Extract the [X, Y] coordinate from the center of the cell holding the provided text.  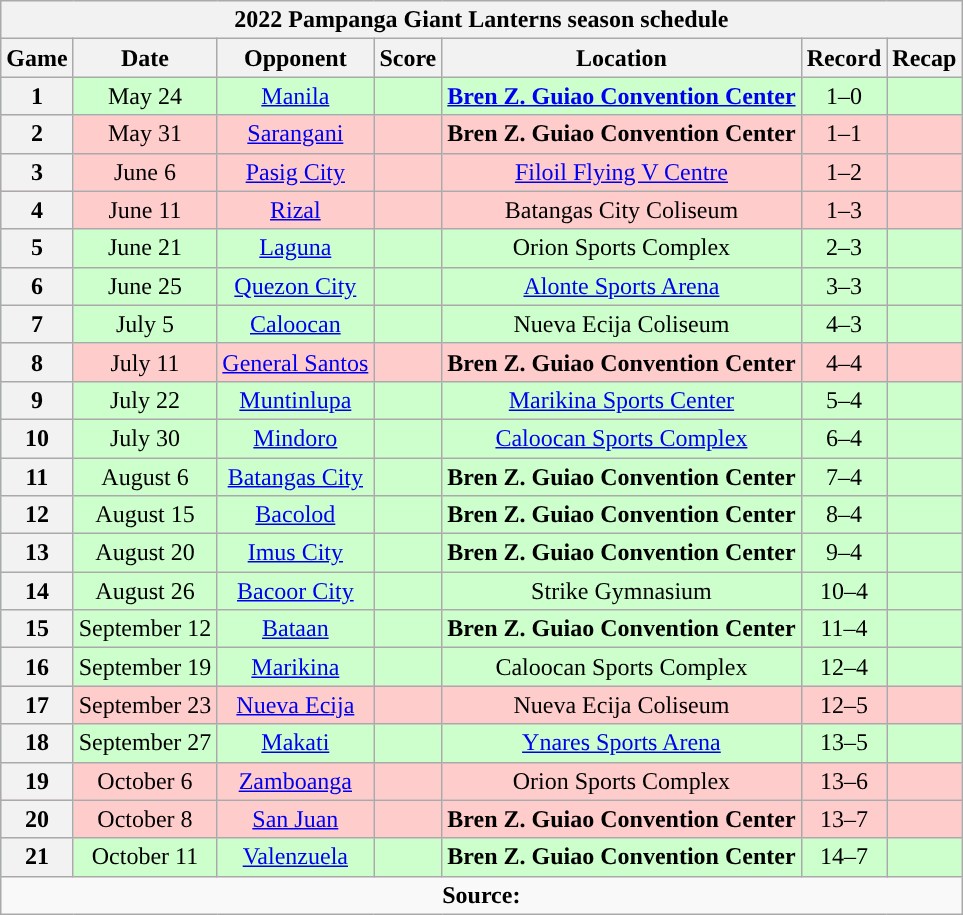
Manila [296, 96]
June 6 [145, 172]
July 5 [145, 324]
17 [37, 705]
12–5 [844, 705]
San Juan [296, 819]
Source: [482, 895]
1 [37, 96]
13 [37, 553]
10 [37, 438]
9–4 [844, 553]
Bacoor City [296, 591]
1–0 [844, 96]
14–7 [844, 857]
18 [37, 743]
September 23 [145, 705]
Bataan [296, 629]
October 11 [145, 857]
1–1 [844, 134]
13–6 [844, 781]
8 [37, 362]
Quezon City [296, 286]
Rizal [296, 210]
Laguna [296, 248]
10–4 [844, 591]
3 [37, 172]
September 27 [145, 743]
September 19 [145, 667]
Location [622, 58]
5–4 [844, 400]
5 [37, 248]
19 [37, 781]
20 [37, 819]
Sarangani [296, 134]
13–7 [844, 819]
7 [37, 324]
July 11 [145, 362]
October 6 [145, 781]
12 [37, 515]
Zamboanga [296, 781]
May 24 [145, 96]
June 21 [145, 248]
9 [37, 400]
May 31 [145, 134]
July 22 [145, 400]
August 26 [145, 591]
Bacolod [296, 515]
2 [37, 134]
4–3 [844, 324]
11–4 [844, 629]
October 8 [145, 819]
4 [37, 210]
13–5 [844, 743]
Imus City [296, 553]
Date [145, 58]
12–4 [844, 667]
August 6 [145, 477]
September 12 [145, 629]
Record [844, 58]
Caloocan [296, 324]
21 [37, 857]
June 25 [145, 286]
Game [37, 58]
2–3 [844, 248]
August 15 [145, 515]
6 [37, 286]
Score [408, 58]
July 30 [145, 438]
June 11 [145, 210]
Batangas City Coliseum [622, 210]
General Santos [296, 362]
Alonte Sports Arena [622, 286]
11 [37, 477]
3–3 [844, 286]
2022 Pampanga Giant Lanterns season schedule [482, 20]
Valenzuela [296, 857]
6–4 [844, 438]
Muntinlupa [296, 400]
Strike Gymnasium [622, 591]
Filoil Flying V Centre [622, 172]
1–2 [844, 172]
Nueva Ecija [296, 705]
Pasig City [296, 172]
Opponent [296, 58]
1–3 [844, 210]
August 20 [145, 553]
Marikina Sports Center [622, 400]
Marikina [296, 667]
Batangas City [296, 477]
7–4 [844, 477]
16 [37, 667]
Mindoro [296, 438]
Ynares Sports Arena [622, 743]
Recap [924, 58]
Makati [296, 743]
4–4 [844, 362]
14 [37, 591]
15 [37, 629]
8–4 [844, 515]
